Capture the cell that displays the provided text and extract its (X, Y) central coordinate. 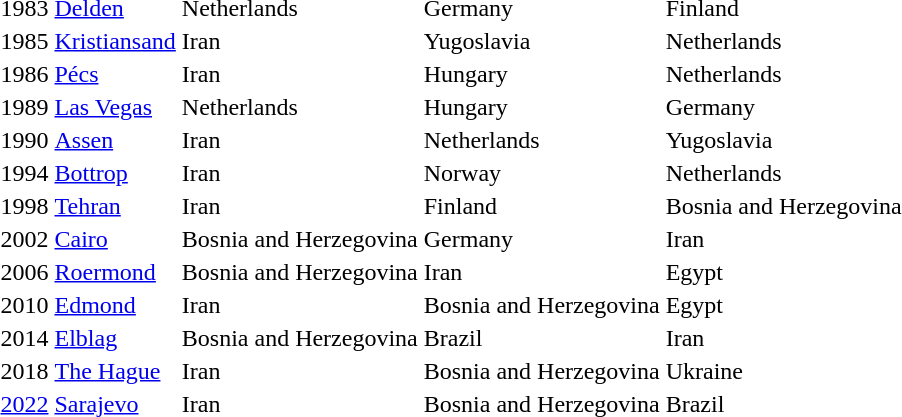
Kristiansand (115, 41)
Pécs (115, 74)
Cairo (115, 239)
Bottrop (115, 173)
Brazil (542, 338)
Las Vegas (115, 107)
Roermond (115, 272)
Yugoslavia (542, 41)
Germany (542, 239)
Assen (115, 140)
Elblag (115, 338)
Tehran (115, 206)
Edmond (115, 305)
Finland (542, 206)
The Hague (115, 371)
Norway (542, 173)
